Return (X, Y) of the center of cell containing provided text 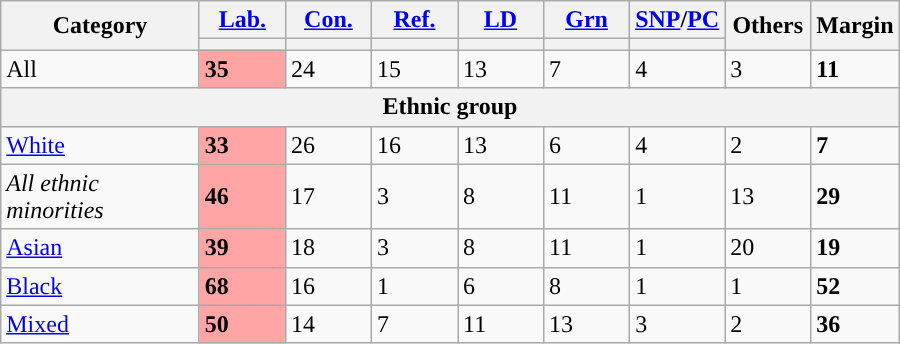
52 (855, 286)
Ethnic group (450, 107)
Con. (328, 20)
36 (855, 324)
14 (328, 324)
Lab. (242, 20)
35 (242, 69)
Others (768, 26)
39 (242, 248)
19 (855, 248)
17 (328, 196)
Ref. (414, 20)
Margin (855, 26)
Asian (100, 248)
24 (328, 69)
All (100, 69)
50 (242, 324)
46 (242, 196)
29 (855, 196)
Black (100, 286)
LD (501, 20)
Category (100, 26)
18 (328, 248)
26 (328, 145)
SNP/PC (678, 20)
68 (242, 286)
White (100, 145)
33 (242, 145)
All ethnic minorities (100, 196)
Grn (587, 20)
20 (768, 248)
15 (414, 69)
Mixed (100, 324)
